Scan for the cell matching the given text and deliver its [x, y] coordinate at center. 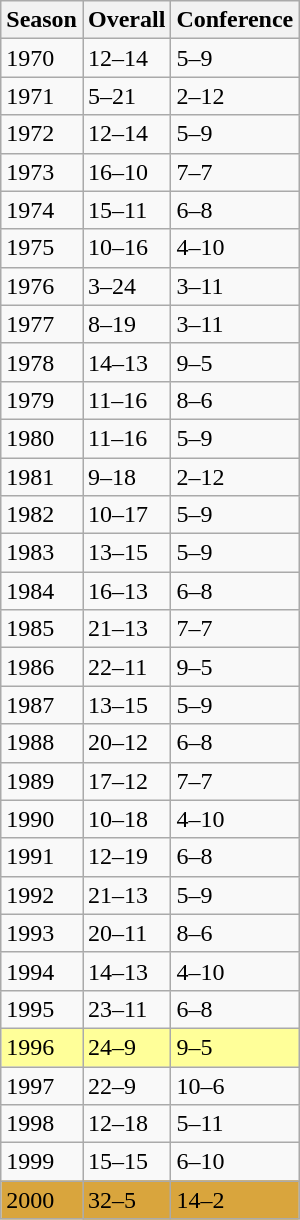
1987 [42, 705]
16–10 [126, 172]
12–18 [126, 1124]
20–11 [126, 933]
1991 [42, 857]
5–11 [235, 1124]
1982 [42, 515]
6–10 [235, 1162]
32–5 [126, 1200]
1979 [42, 400]
1992 [42, 895]
1983 [42, 553]
1986 [42, 667]
10–16 [126, 248]
15–11 [126, 210]
8–19 [126, 324]
10–6 [235, 1085]
Overall [126, 20]
2000 [42, 1200]
1972 [42, 134]
1985 [42, 629]
23–11 [126, 1009]
1999 [42, 1162]
1976 [42, 286]
1974 [42, 210]
1970 [42, 58]
1973 [42, 172]
1984 [42, 591]
17–12 [126, 781]
1990 [42, 819]
1980 [42, 438]
1988 [42, 743]
10–18 [126, 819]
12–19 [126, 857]
1997 [42, 1085]
22–9 [126, 1085]
Conference [235, 20]
20–12 [126, 743]
1995 [42, 1009]
1998 [42, 1124]
1993 [42, 933]
15–15 [126, 1162]
3–24 [126, 286]
Season [42, 20]
1996 [42, 1047]
1977 [42, 324]
1978 [42, 362]
1975 [42, 248]
9–18 [126, 477]
14–2 [235, 1200]
24–9 [126, 1047]
10–17 [126, 515]
5–21 [126, 96]
22–11 [126, 667]
1994 [42, 971]
1981 [42, 477]
1971 [42, 96]
16–13 [126, 591]
1989 [42, 781]
